Search for the cell housing the specified text and yield its (X, Y) center coordinate. 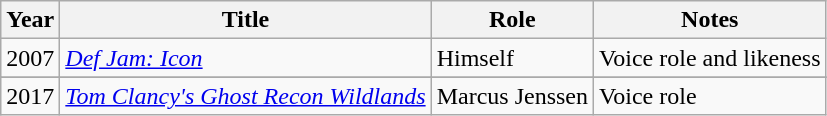
Marcus Jenssen (512, 96)
Voice role and likeness (710, 58)
Himself (512, 58)
Def Jam: Icon (246, 58)
2007 (30, 58)
Tom Clancy's Ghost Recon Wildlands (246, 96)
Year (30, 20)
Role (512, 20)
2017 (30, 96)
Voice role (710, 96)
Notes (710, 20)
Title (246, 20)
